For the text-containing cell, return its midpoint in (x, y) coordinate format. 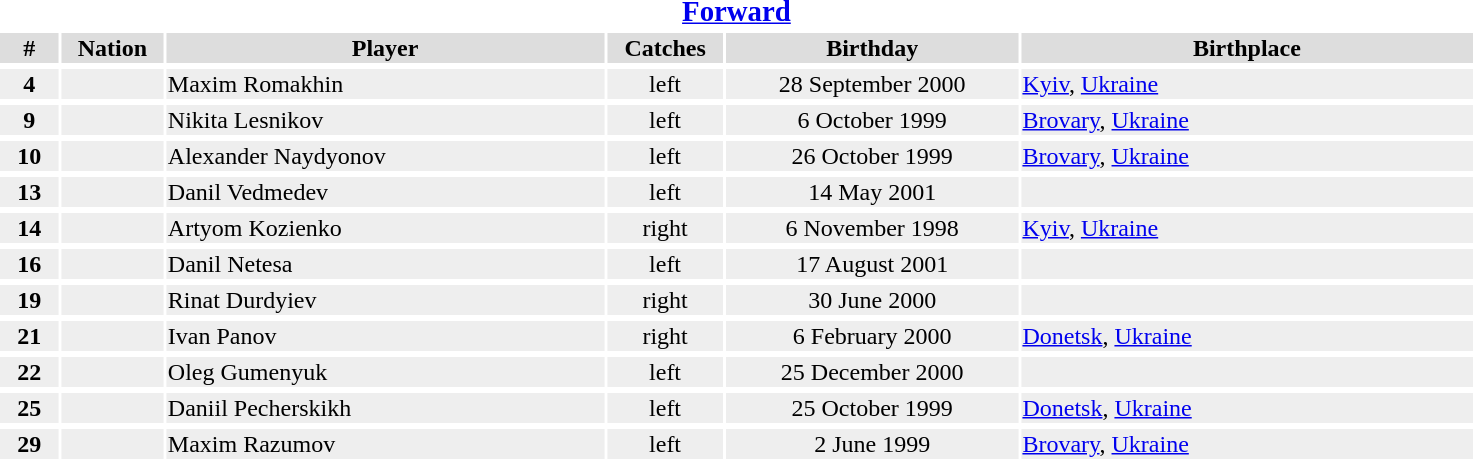
Alexander Naydyonov (384, 156)
Maxim Romakhin (384, 84)
30 June 2000 (872, 300)
26 October 1999 (872, 156)
Catches (666, 48)
22 (29, 372)
2 June 1999 (872, 444)
13 (29, 192)
Ivan Panov (384, 336)
Artyom Kozienko (384, 228)
Daniil Pecherskikh (384, 408)
6 November 1998 (872, 228)
17 August 2001 (872, 264)
6 February 2000 (872, 336)
29 (29, 444)
19 (29, 300)
16 (29, 264)
Birthday (872, 48)
14 (29, 228)
Player (384, 48)
Maxim Razumov (384, 444)
28 September 2000 (872, 84)
25 October 1999 (872, 408)
Danil Vedmedev (384, 192)
Danil Netesa (384, 264)
14 May 2001 (872, 192)
6 October 1999 (872, 120)
10 (29, 156)
21 (29, 336)
Oleg Gumenyuk (384, 372)
25 December 2000 (872, 372)
Birthplace (1247, 48)
Nikita Lesnikov (384, 120)
25 (29, 408)
Nation (112, 48)
4 (29, 84)
9 (29, 120)
Rinat Durdyiev (384, 300)
# (29, 48)
